Return (x, y) of the center of cell containing provided text 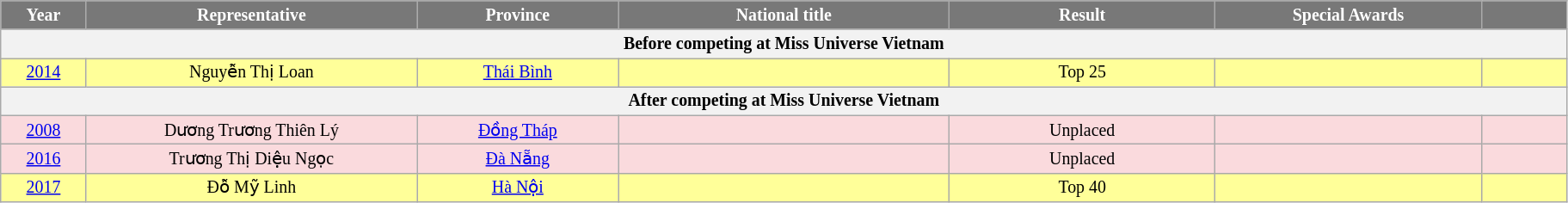
Đà Nẵng (518, 158)
Dương Trương Thiên Lý (251, 131)
Thái Bình (518, 72)
Đồng Tháp (518, 131)
Year (43, 15)
Representative (251, 15)
Before competing at Miss Universe Vietnam (784, 43)
Special Awards (1349, 15)
2008 (43, 131)
Result (1082, 15)
Province (518, 15)
Đỗ Mỹ Linh (251, 188)
Top 40 (1082, 188)
2016 (43, 158)
Nguyễn Thị Loan (251, 72)
Top 25 (1082, 72)
Hà Nội (518, 188)
Trương Thị Diệu Ngọc (251, 158)
After competing at Miss Universe Vietnam (784, 101)
2014 (43, 72)
National title (784, 15)
2017 (43, 188)
